From the cell containing the given text, extract its center point as [x, y] coordinate. 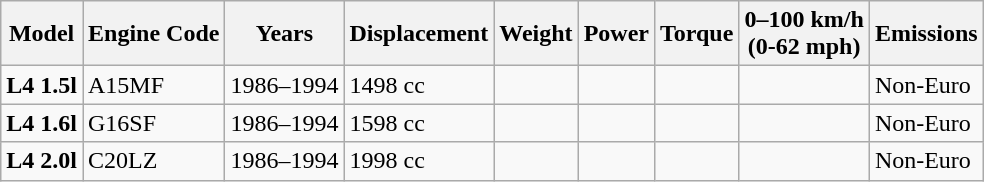
Engine Code [153, 34]
Model [42, 34]
Displacement [419, 34]
1498 cc [419, 85]
L4 2.0l [42, 161]
A15MF [153, 85]
L4 1.6l [42, 123]
Years [284, 34]
1998 cc [419, 161]
1598 cc [419, 123]
Torque [696, 34]
0–100 km/h(0-62 mph) [804, 34]
Power [616, 34]
Emissions [926, 34]
L4 1.5l [42, 85]
C20LZ [153, 161]
Weight [536, 34]
G16SF [153, 123]
